Pinpoint the cell where the given text exists, returning its (x, y) midpoint coordinate. 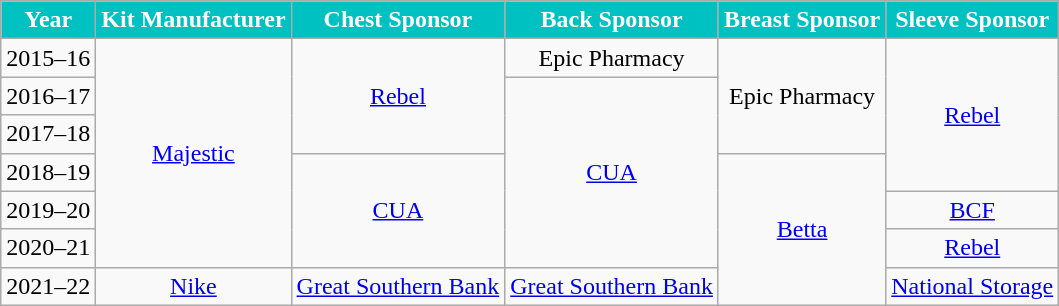
2020–21 (48, 248)
2021–22 (48, 286)
National Storage (972, 286)
Nike (194, 286)
2016–17 (48, 96)
Year (48, 20)
2019–20 (48, 210)
Betta (802, 229)
2017–18 (48, 134)
Chest Sponsor (398, 20)
Kit Manufacturer (194, 20)
Breast Sponsor (802, 20)
Back Sponsor (612, 20)
2018–19 (48, 172)
2015–16 (48, 58)
Majestic (194, 153)
BCF (972, 210)
Sleeve Sponsor (972, 20)
